Return the [x, y] coordinate for the center point of the cell that contains the specified text.  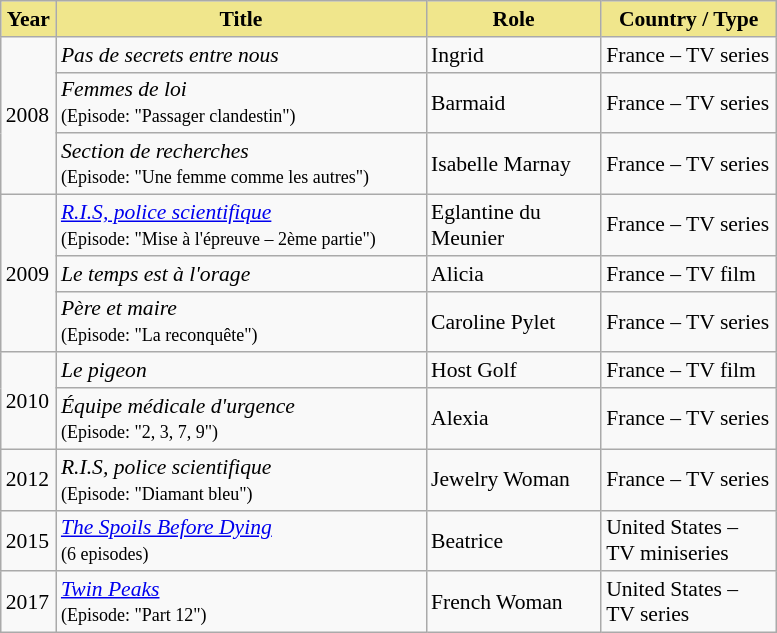
Caroline Pylet [514, 322]
Year [28, 19]
Alexia [514, 418]
Country / Type [688, 19]
R.I.S, police scientifique (Episode: "Mise à l'épreuve – 2ème partie") [241, 226]
Jewelry Woman [514, 480]
United States – TV miniseries [688, 540]
2010 [28, 402]
French Woman [514, 602]
2008 [28, 116]
Role [514, 19]
2015 [28, 540]
2012 [28, 480]
Twin Peaks (Episode: "Part 12") [241, 602]
Pas de secrets entre nous [241, 55]
Femmes de loi (Episode: "Passager clandestin") [241, 102]
United States – TV series [688, 602]
Le pigeon [241, 371]
Père et maire (Episode: "La reconquête") [241, 322]
2017 [28, 602]
Barmaid [514, 102]
Équipe médicale d'urgence (Episode: "2, 3, 7, 9") [241, 418]
R.I.S, police scientifique (Episode: "Diamant bleu") [241, 480]
Alicia [514, 274]
Title [241, 19]
Ingrid [514, 55]
Beatrice [514, 540]
Host Golf [514, 371]
The Spoils Before Dying (6 episodes) [241, 540]
Eglantine du Meunier [514, 226]
2009 [28, 274]
Le temps est à l'orage [241, 274]
Isabelle Marnay [514, 164]
Section de recherches (Episode: "Une femme comme les autres") [241, 164]
